Determine the (x, y) coordinate at the center of the cell enclosing the given text.  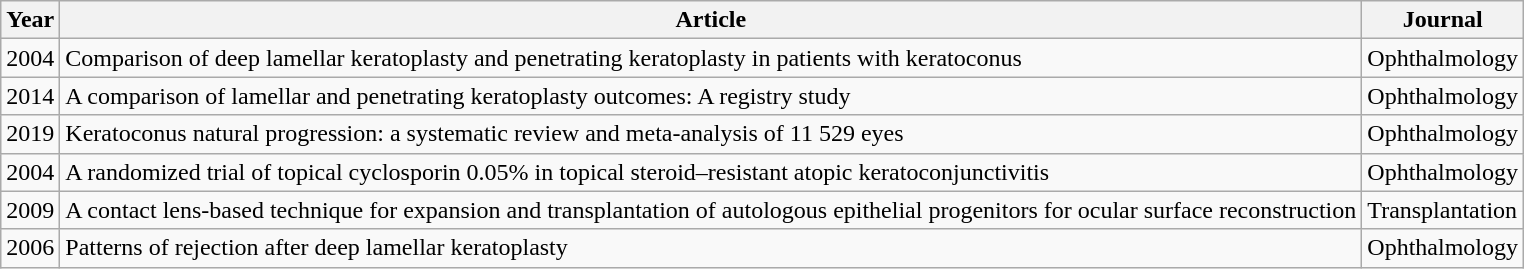
Comparison of deep lamellar keratoplasty and penetrating keratoplasty in patients with keratoconus (711, 58)
Transplantation (1443, 210)
A randomized trial of topical cyclosporin 0.05% in topical steroid–resistant atopic keratoconjunctivitis (711, 172)
2009 (30, 210)
Patterns of rejection after deep lamellar keratoplasty (711, 248)
Article (711, 20)
A comparison of lamellar and penetrating keratoplasty outcomes: A registry study (711, 96)
A contact lens-based technique for expansion and transplantation of autologous epithelial progenitors for ocular surface reconstruction (711, 210)
2014 (30, 96)
Journal (1443, 20)
2019 (30, 134)
2006 (30, 248)
Year (30, 20)
Keratoconus natural progression: a systematic review and meta-analysis of 11 529 eyes (711, 134)
